Scan for the cell matching the given text and deliver its (X, Y) coordinate at center. 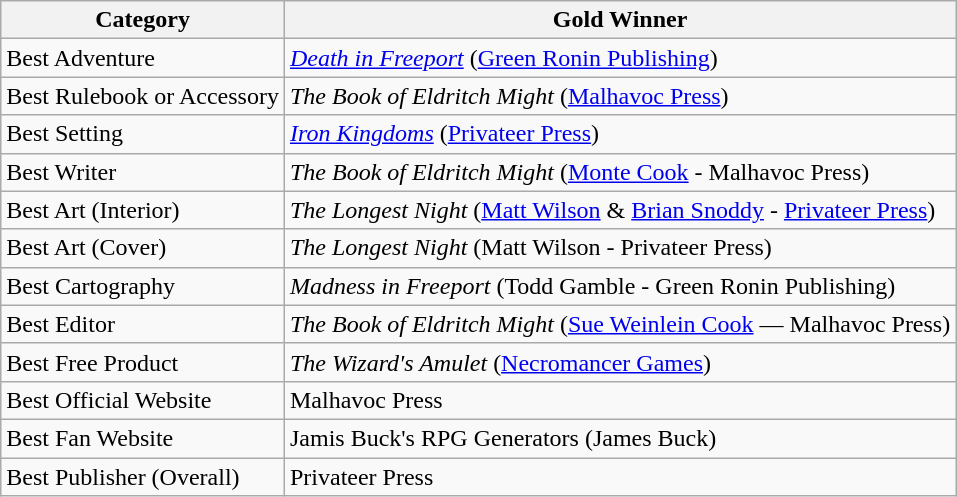
Death in Freeport (Green Ronin Publishing) (620, 58)
Privateer Press (620, 477)
Category (143, 20)
Best Publisher (Overall) (143, 477)
Best Rulebook or Accessory (143, 96)
Best Art (Interior) (143, 210)
Gold Winner (620, 20)
The Book of Eldritch Might (Monte Cook - Malhavoc Press) (620, 172)
Best Official Website (143, 400)
The Book of Eldritch Might (Sue Weinlein Cook — Malhavoc Press) (620, 324)
The Wizard's Amulet (Necromancer Games) (620, 362)
Best Free Product (143, 362)
Best Art (Cover) (143, 248)
Best Editor (143, 324)
Madness in Freeport (Todd Gamble - Green Ronin Publishing) (620, 286)
Best Writer (143, 172)
The Longest Night (Matt Wilson - Privateer Press) (620, 248)
Best Cartography (143, 286)
Best Adventure (143, 58)
Best Setting (143, 134)
Best Fan Website (143, 438)
The Longest Night (Matt Wilson & Brian Snoddy - Privateer Press) (620, 210)
The Book of Eldritch Might (Malhavoc Press) (620, 96)
Jamis Buck's RPG Generators (James Buck) (620, 438)
Iron Kingdoms (Privateer Press) (620, 134)
Malhavoc Press (620, 400)
